Identify which cell holds the provided text, then report its (x, y) central coordinate. 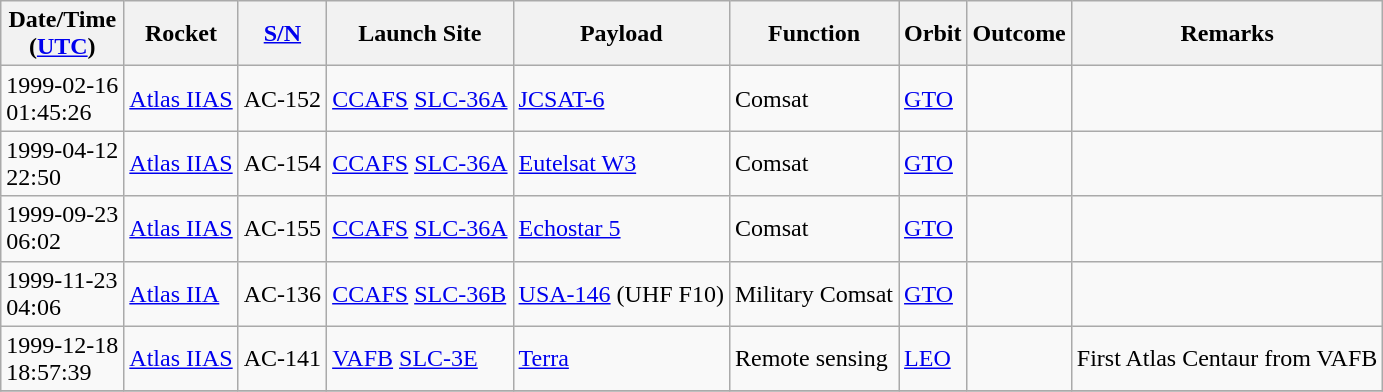
AC-152 (282, 98)
AC-136 (282, 294)
Eutelsat W3 (621, 164)
CCAFS SLC-36B (420, 294)
USA-146 (UHF F10) (621, 294)
First Atlas Centaur from VAFB (1227, 358)
AC-154 (282, 164)
Echostar 5 (621, 228)
Remarks (1227, 34)
JCSAT-6 (621, 98)
Rocket (181, 34)
Launch Site (420, 34)
Terra (621, 358)
AC-141 (282, 358)
Payload (621, 34)
1999-11-2304:06 (62, 294)
AC-155 (282, 228)
Outcome (1019, 34)
Function (814, 34)
Date/Time(UTC) (62, 34)
Military Comsat (814, 294)
S/N (282, 34)
1999-02-1601:45:26 (62, 98)
Atlas IIA (181, 294)
1999-09-2306:02 (62, 228)
1999-04-1222:50 (62, 164)
LEO (933, 358)
Orbit (933, 34)
1999-12-1818:57:39 (62, 358)
Remote sensing (814, 358)
VAFB SLC-3E (420, 358)
